Capture the cell that displays the provided text and extract its (x, y) central coordinate. 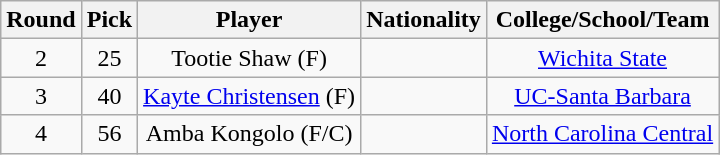
3 (41, 96)
Pick (109, 20)
North Carolina Central (602, 134)
Amba Kongolo (F/C) (250, 134)
2 (41, 58)
Player (250, 20)
56 (109, 134)
UC-Santa Barbara (602, 96)
Nationality (424, 20)
40 (109, 96)
Wichita State (602, 58)
Tootie Shaw (F) (250, 58)
Kayte Christensen (F) (250, 96)
Round (41, 20)
25 (109, 58)
College/School/Team (602, 20)
4 (41, 134)
